Pinpoint the cell where the given text exists, returning its [x, y] midpoint coordinate. 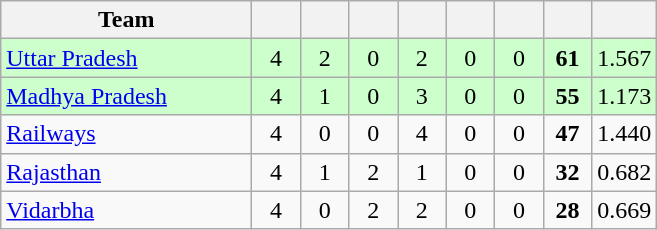
Railways [126, 134]
Team [126, 20]
55 [568, 96]
Madhya Pradesh [126, 96]
47 [568, 134]
1.173 [624, 96]
0.682 [624, 172]
1.440 [624, 134]
32 [568, 172]
Vidarbha [126, 210]
1.567 [624, 58]
61 [568, 58]
28 [568, 210]
Uttar Pradesh [126, 58]
Rajasthan [126, 172]
3 [422, 96]
0.669 [624, 210]
